Output the (x, y) coordinate of the center of the cell containing the given text.  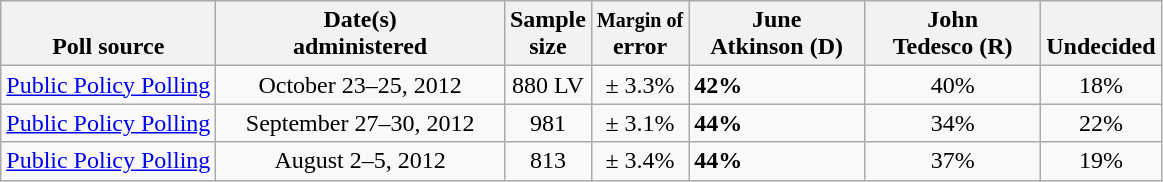
Samplesize (548, 34)
± 3.3% (640, 85)
Undecided (1101, 34)
42% (777, 85)
40% (953, 85)
± 3.4% (640, 161)
981 (548, 123)
18% (1101, 85)
October 23–25, 2012 (360, 85)
JohnTedesco (R) (953, 34)
22% (1101, 123)
Poll source (108, 34)
Margin oferror (640, 34)
813 (548, 161)
Date(s)administered (360, 34)
880 LV (548, 85)
August 2–5, 2012 (360, 161)
± 3.1% (640, 123)
September 27–30, 2012 (360, 123)
JuneAtkinson (D) (777, 34)
37% (953, 161)
19% (1101, 161)
34% (953, 123)
